Output the (X, Y) coordinate of the center of the cell containing the given text.  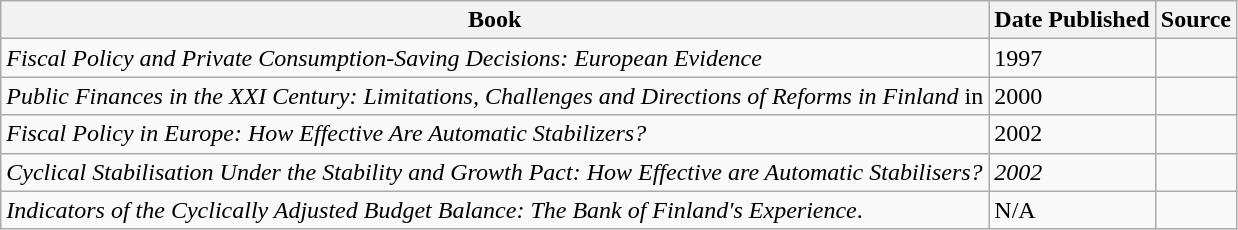
Fiscal Policy in Europe: How Effective Are Automatic Stabilizers? (495, 134)
Source (1196, 20)
Public Finances in the XXI Century: Limitations, Challenges and Directions of Reforms in Finland in (495, 96)
Indicators of the Cyclically Adjusted Budget Balance: The Bank of Finland's Experience. (495, 210)
N/A (1072, 210)
2000 (1072, 96)
Cyclical Stabilisation Under the Stability and Growth Pact: How Effective are Automatic Stabilisers? (495, 172)
Date Published (1072, 20)
Book (495, 20)
1997 (1072, 58)
Fiscal Policy and Private Consumption-Saving Decisions: European Evidence (495, 58)
